Identify which cell holds the provided text, then report its (X, Y) central coordinate. 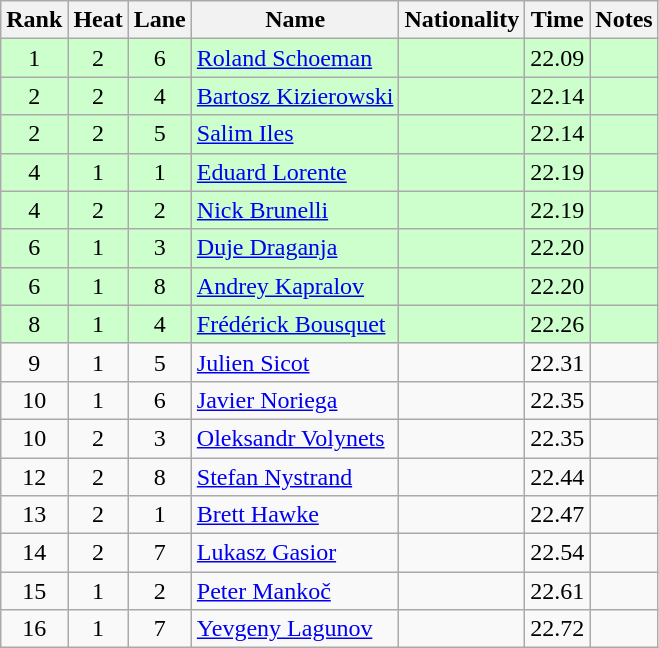
Lane (160, 20)
Oleksandr Volynets (295, 438)
22.09 (558, 58)
22.54 (558, 553)
22.31 (558, 362)
16 (34, 629)
Salim Iles (295, 134)
14 (34, 553)
Yevgeny Lagunov (295, 629)
22.72 (558, 629)
Name (295, 20)
Nationality (462, 20)
Frédérick Bousquet (295, 324)
12 (34, 477)
Brett Hawke (295, 515)
9 (34, 362)
Bartosz Kizierowski (295, 96)
22.61 (558, 591)
Stefan Nystrand (295, 477)
Peter Mankoč (295, 591)
22.44 (558, 477)
Duje Draganja (295, 248)
Time (558, 20)
Lukasz Gasior (295, 553)
Rank (34, 20)
Julien Sicot (295, 362)
15 (34, 591)
22.47 (558, 515)
Roland Schoeman (295, 58)
Javier Noriega (295, 400)
Nick Brunelli (295, 210)
Eduard Lorente (295, 172)
22.26 (558, 324)
Andrey Kapralov (295, 286)
Heat (98, 20)
Notes (624, 20)
13 (34, 515)
